Determine the (X, Y) coordinate at the center of the cell enclosing the given text.  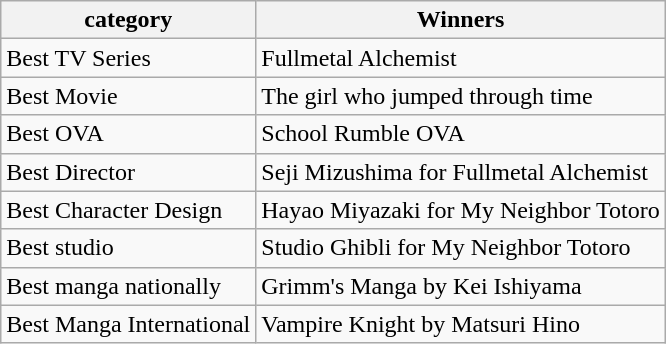
Best Director (128, 172)
Best studio (128, 248)
Vampire Knight by Matsuri Hino (461, 324)
Best Character Design (128, 210)
Best manga nationally (128, 286)
category (128, 20)
The girl who jumped through time (461, 96)
Hayao Miyazaki for My Neighbor Totoro (461, 210)
Grimm's Manga by Kei Ishiyama (461, 286)
Studio Ghibli for My Neighbor Totoro (461, 248)
Best TV Series (128, 58)
Winners (461, 20)
Best Manga International (128, 324)
School Rumble OVA (461, 134)
Seji Mizushima for Fullmetal Alchemist (461, 172)
Best Movie (128, 96)
Fullmetal Alchemist (461, 58)
Best OVA (128, 134)
